Provide the (x, y) coordinate of the cell's center where the given text is located.  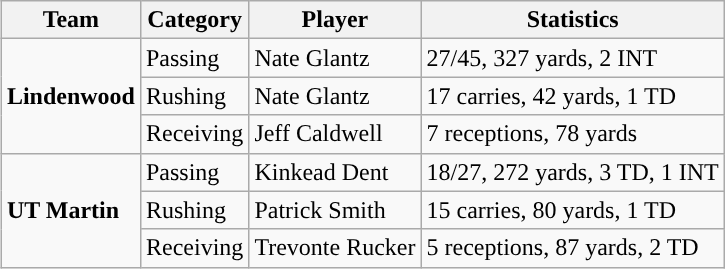
Player (335, 20)
Team (70, 20)
18/27, 272 yards, 3 TD, 1 INT (572, 172)
17 carries, 42 yards, 1 TD (572, 96)
5 receptions, 87 yards, 2 TD (572, 248)
UT Martin (70, 210)
Statistics (572, 20)
Patrick Smith (335, 210)
15 carries, 80 yards, 1 TD (572, 210)
Trevonte Rucker (335, 248)
Jeff Caldwell (335, 134)
Kinkead Dent (335, 172)
Category (194, 20)
7 receptions, 78 yards (572, 134)
27/45, 327 yards, 2 INT (572, 58)
Lindenwood (70, 96)
